From the cell containing the given text, extract its center point as (x, y) coordinate. 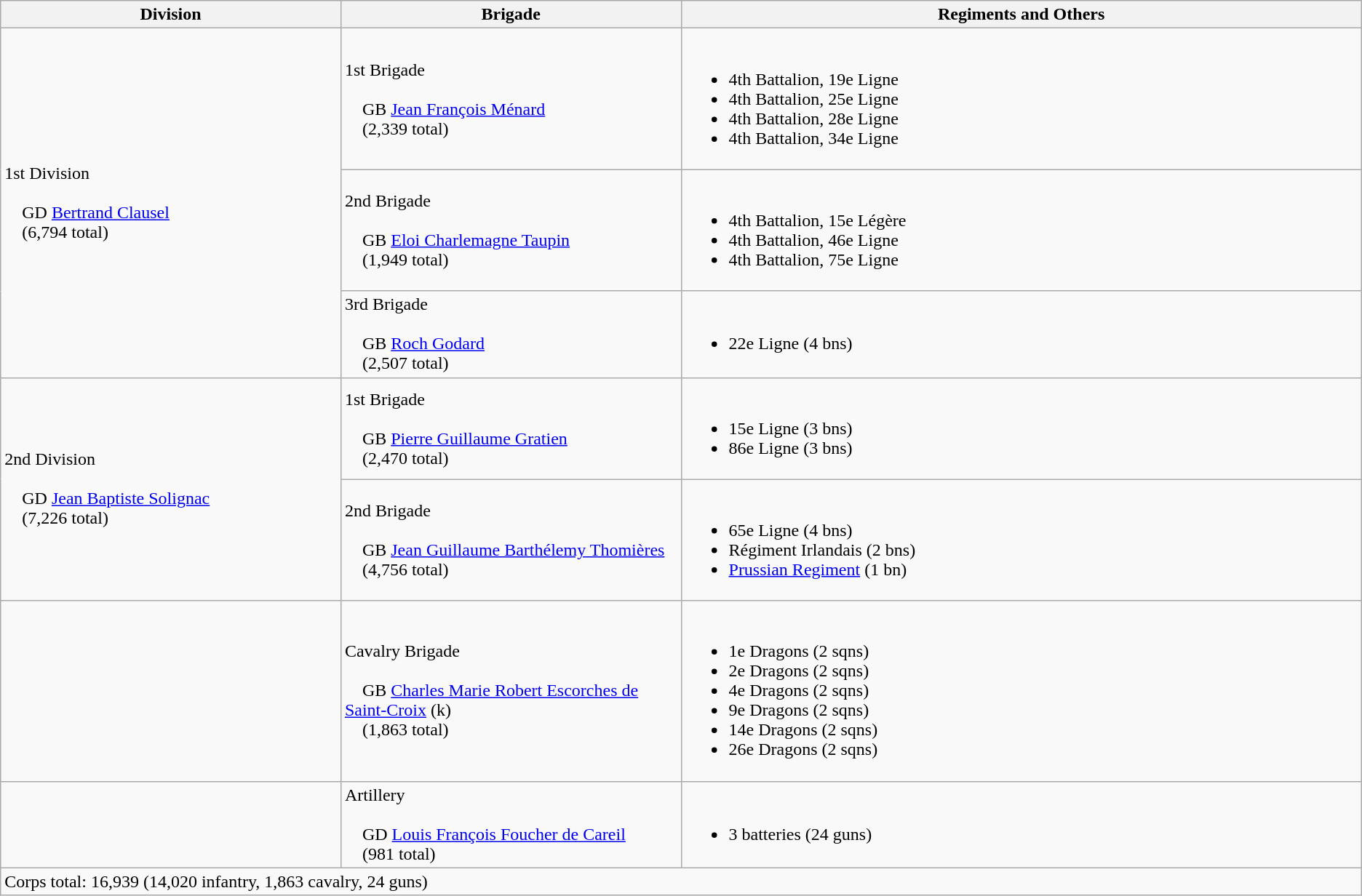
65e Ligne (4 bns)Régiment Irlandais (2 bns)Prussian Regiment (1 bn) (1021, 540)
3 batteries (24 guns) (1021, 825)
Regiments and Others (1021, 15)
1st Brigade GB Pierre Guillaume Gratien (2,470 total) (511, 428)
4th Battalion, 19e Ligne4th Battalion, 25e Ligne4th Battalion, 28e Ligne4th Battalion, 34e Ligne (1021, 99)
2nd Brigade GB Jean Guillaume Barthélemy Thomières (4,756 total) (511, 540)
4th Battalion, 15e Légère4th Battalion, 46e Ligne4th Battalion, 75e Ligne (1021, 230)
Division (171, 15)
1st Brigade GB Jean François Ménard (2,339 total) (511, 99)
1e Dragons (2 sqns)2e Dragons (2 sqns)4e Dragons (2 sqns)9e Dragons (2 sqns)14e Dragons (2 sqns)26e Dragons (2 sqns) (1021, 691)
2nd Brigade GB Eloi Charlemagne Taupin (1,949 total) (511, 230)
Brigade (511, 15)
Artillery GD Louis François Foucher de Careil (981 total) (511, 825)
Corps total: 16,939 (14,020 infantry, 1,863 cavalry, 24 guns) (681, 881)
3rd Brigade GB Roch Godard (2,507 total) (511, 335)
2nd Division GD Jean Baptiste Solignac (7,226 total) (171, 489)
1st Division GD Bertrand Clausel (6,794 total) (171, 203)
22e Ligne (4 bns) (1021, 335)
15e Ligne (3 bns)86e Ligne (3 bns) (1021, 428)
Cavalry Brigade GB Charles Marie Robert Escorches de Saint-Croix (k) (1,863 total) (511, 691)
